Return (x, y) of the center of cell containing provided text 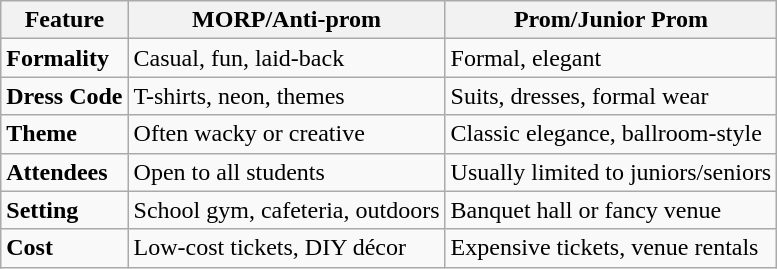
Formal, elegant (611, 58)
MORP/Anti-prom (286, 20)
Prom/Junior Prom (611, 20)
Suits, dresses, formal wear (611, 96)
Usually limited to juniors/seniors (611, 172)
Open to all students (286, 172)
Feature (64, 20)
Formality (64, 58)
Cost (64, 248)
Setting (64, 210)
Dress Code (64, 96)
Attendees (64, 172)
School gym, cafeteria, outdoors (286, 210)
Expensive tickets, venue rentals (611, 248)
Low-cost tickets, DIY décor (286, 248)
Often wacky or creative (286, 134)
T-shirts, neon, themes (286, 96)
Theme (64, 134)
Casual, fun, laid-back (286, 58)
Classic elegance, ballroom-style (611, 134)
Banquet hall or fancy venue (611, 210)
